Capture the cell that displays the provided text and extract its [X, Y] central coordinate. 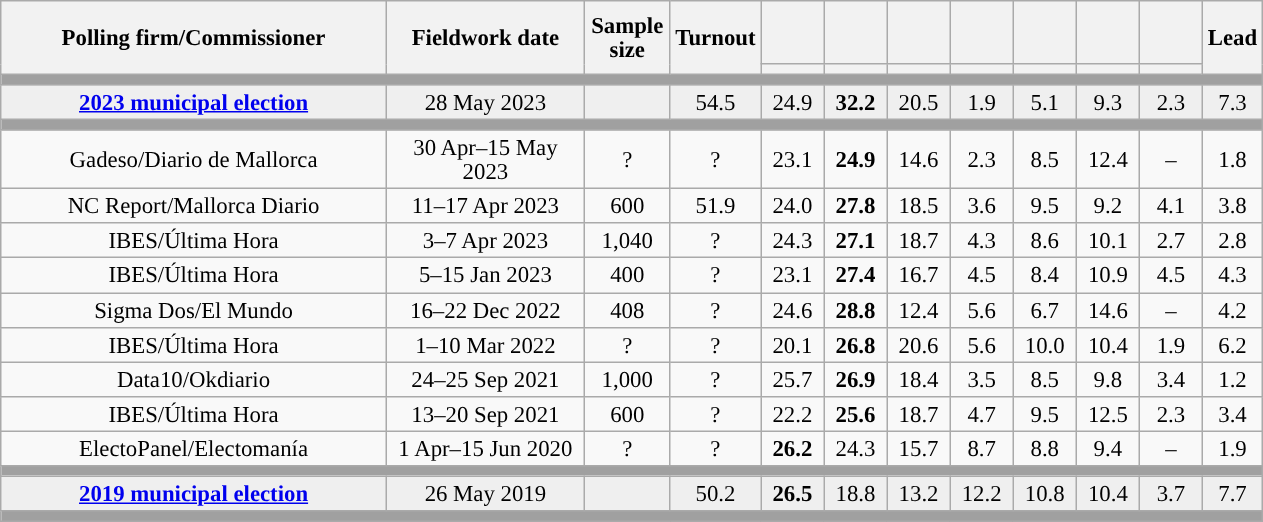
4.1 [1170, 206]
3.6 [982, 206]
4.2 [1232, 310]
27.4 [856, 276]
20.1 [792, 344]
7.7 [1232, 494]
28.8 [856, 310]
26.9 [856, 380]
51.9 [716, 206]
400 [627, 276]
20.5 [918, 102]
25.7 [792, 380]
8.7 [982, 448]
12.2 [982, 494]
26.8 [856, 344]
27.1 [856, 242]
18.4 [918, 380]
26 May 2019 [485, 494]
12.5 [1108, 414]
20.6 [918, 344]
16–22 Dec 2022 [485, 310]
1 Apr–15 Jun 2020 [485, 448]
24.0 [792, 206]
NC Report/Mallorca Diario [194, 206]
Polling firm/Commissioner [194, 38]
9.3 [1108, 102]
Lead [1232, 38]
15.7 [918, 448]
8.6 [1044, 242]
13.2 [918, 494]
Data10/Okdiario [194, 380]
3–7 Apr 2023 [485, 242]
11–17 Apr 2023 [485, 206]
26.2 [792, 448]
1.8 [1232, 160]
24.6 [792, 310]
6.2 [1232, 344]
Sigma Dos/El Mundo [194, 310]
408 [627, 310]
2023 municipal election [194, 102]
27.8 [856, 206]
7.3 [1232, 102]
6.7 [1044, 310]
18.8 [856, 494]
ElectoPanel/Electomanía [194, 448]
18.5 [918, 206]
1.2 [1232, 380]
13–20 Sep 2021 [485, 414]
22.2 [792, 414]
4.7 [982, 414]
2.7 [1170, 242]
50.2 [716, 494]
10.0 [1044, 344]
3.7 [1170, 494]
8.8 [1044, 448]
1,000 [627, 380]
16.7 [918, 276]
24–25 Sep 2021 [485, 380]
30 Apr–15 May 2023 [485, 160]
9.8 [1108, 380]
8.4 [1044, 276]
54.5 [716, 102]
2019 municipal election [194, 494]
10.9 [1108, 276]
5–15 Jan 2023 [485, 276]
9.2 [1108, 206]
Fieldwork date [485, 38]
25.6 [856, 414]
3.8 [1232, 206]
1,040 [627, 242]
1–10 Mar 2022 [485, 344]
9.4 [1108, 448]
32.2 [856, 102]
Turnout [716, 38]
5.1 [1044, 102]
28 May 2023 [485, 102]
10.8 [1044, 494]
3.5 [982, 380]
Gadeso/Diario de Mallorca [194, 160]
10.1 [1108, 242]
2.8 [1232, 242]
26.5 [792, 494]
Sample size [627, 38]
